From the cell containing the given text, extract its center point as [x, y] coordinate. 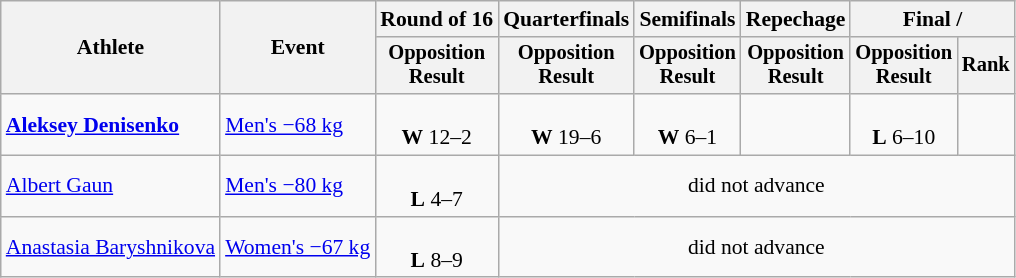
Anastasia Baryshnikova [110, 248]
Albert Gaun [110, 186]
W 19–6 [566, 124]
Men's −80 kg [298, 186]
Quarterfinals [566, 19]
L 4–7 [436, 186]
Aleksey Denisenko [110, 124]
Athlete [110, 48]
L 8–9 [436, 248]
Rank [986, 66]
Event [298, 48]
L 6–10 [904, 124]
Round of 16 [436, 19]
Women's −67 kg [298, 248]
Final / [932, 19]
Semifinals [688, 19]
W 12–2 [436, 124]
Men's −68 kg [298, 124]
W 6–1 [688, 124]
Repechage [796, 19]
